Identify which cell holds the provided text, then report its (x, y) central coordinate. 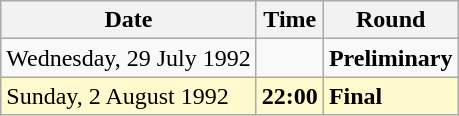
Wednesday, 29 July 1992 (129, 58)
Time (290, 20)
Date (129, 20)
Sunday, 2 August 1992 (129, 96)
Preliminary (390, 58)
Final (390, 96)
Round (390, 20)
22:00 (290, 96)
